Identify which cell holds the provided text, then report its (x, y) central coordinate. 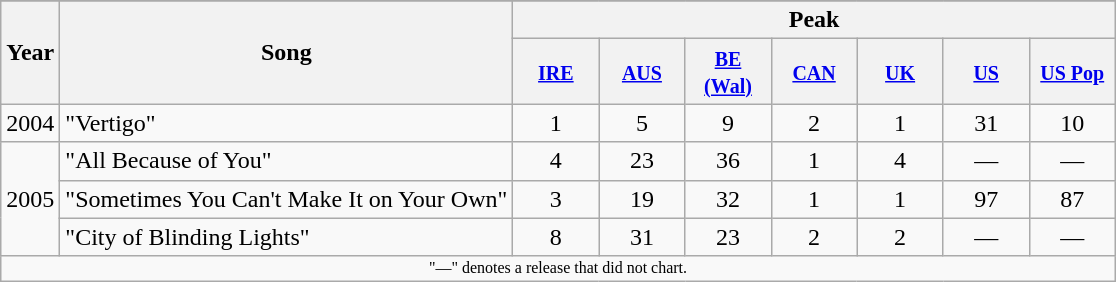
5 (642, 123)
US Pop (1072, 72)
Peak (814, 20)
87 (1072, 199)
Year (30, 52)
"—" denotes a release that did not chart. (558, 268)
9 (728, 123)
BE (Wal) (728, 72)
UK (900, 72)
"All Because of You" (286, 161)
36 (728, 161)
CAN (814, 72)
"City of Blinding Lights" (286, 237)
2005 (30, 199)
8 (556, 237)
97 (986, 199)
19 (642, 199)
Song (286, 52)
IRE (556, 72)
US (986, 72)
AUS (642, 72)
3 (556, 199)
32 (728, 199)
"Sometimes You Can't Make It on Your Own" (286, 199)
10 (1072, 123)
"Vertigo" (286, 123)
2004 (30, 123)
